For the text-containing cell, return its midpoint in (X, Y) coordinate format. 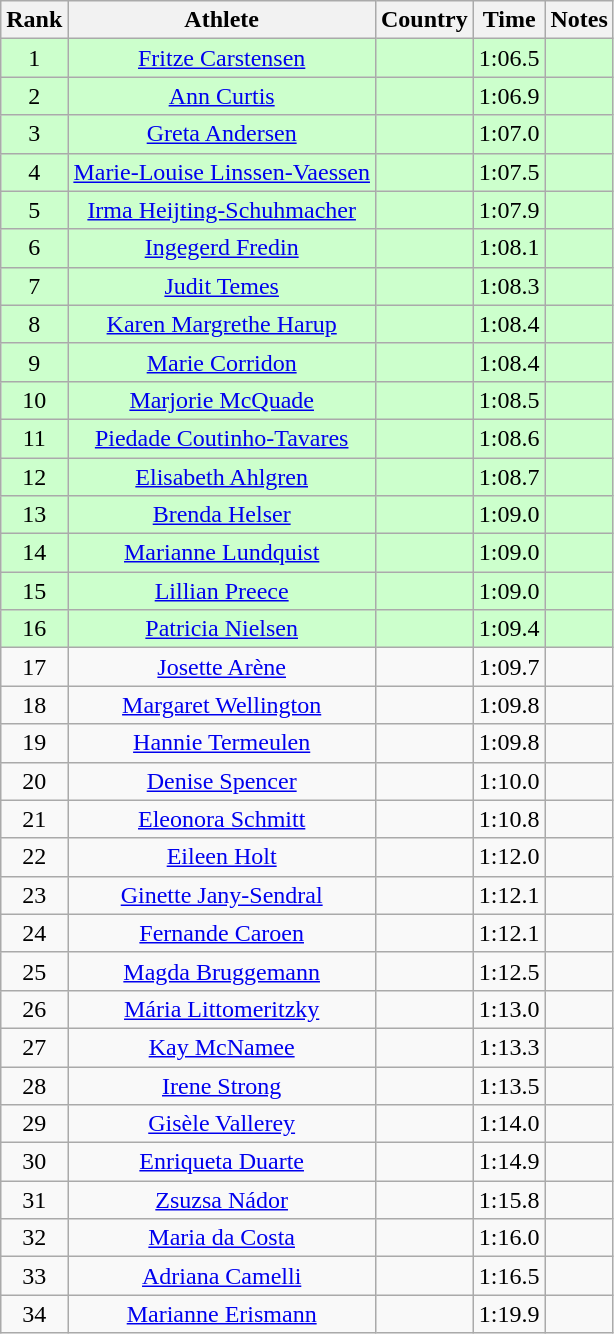
Fritze Carstensen (222, 58)
18 (34, 705)
1:12.5 (509, 971)
Country (424, 20)
2 (34, 96)
1:07.0 (509, 134)
Fernande Caroen (222, 933)
1:08.5 (509, 400)
16 (34, 629)
Karen Margrethe Harup (222, 324)
1:19.9 (509, 1314)
Zsuzsa Nádor (222, 1200)
Irene Strong (222, 1085)
Denise Spencer (222, 781)
7 (34, 286)
1:13.0 (509, 1009)
8 (34, 324)
1:16.5 (509, 1276)
12 (34, 477)
Elisabeth Ahlgren (222, 477)
Adriana Camelli (222, 1276)
Josette Arène (222, 667)
1:07.9 (509, 210)
1:08.6 (509, 438)
Margaret Wellington (222, 705)
Marie Corridon (222, 362)
Marjorie McQuade (222, 400)
1:09.4 (509, 629)
17 (34, 667)
1:16.0 (509, 1238)
Lillian Preece (222, 591)
1:06.5 (509, 58)
27 (34, 1047)
1:14.9 (509, 1162)
1:09.7 (509, 667)
Enriqueta Duarte (222, 1162)
11 (34, 438)
1:08.1 (509, 248)
32 (34, 1238)
29 (34, 1124)
19 (34, 743)
10 (34, 400)
Ginette Jany-Sendral (222, 895)
6 (34, 248)
1:08.7 (509, 477)
33 (34, 1276)
Rank (34, 20)
15 (34, 591)
26 (34, 1009)
31 (34, 1200)
Ann Curtis (222, 96)
Hannie Termeulen (222, 743)
1:15.8 (509, 1200)
1:06.9 (509, 96)
22 (34, 857)
5 (34, 210)
1:10.8 (509, 819)
23 (34, 895)
25 (34, 971)
14 (34, 553)
1:14.0 (509, 1124)
Marianne Erismann (222, 1314)
24 (34, 933)
Maria da Costa (222, 1238)
Brenda Helser (222, 515)
Piedade Coutinho-Tavares (222, 438)
4 (34, 172)
20 (34, 781)
1:13.5 (509, 1085)
1:13.3 (509, 1047)
Marie-Louise Linssen-Vaessen (222, 172)
Irma Heijting-Schuhmacher (222, 210)
Magda Bruggemann (222, 971)
3 (34, 134)
13 (34, 515)
1:12.0 (509, 857)
Marianne Lundquist (222, 553)
34 (34, 1314)
Gisèle Vallerey (222, 1124)
1:07.5 (509, 172)
Judit Temes (222, 286)
28 (34, 1085)
9 (34, 362)
Kay McNamee (222, 1047)
Notes (579, 20)
1:10.0 (509, 781)
Ingegerd Fredin (222, 248)
Eileen Holt (222, 857)
Time (509, 20)
Greta Andersen (222, 134)
1:08.3 (509, 286)
Eleonora Schmitt (222, 819)
21 (34, 819)
30 (34, 1162)
Patricia Nielsen (222, 629)
Mária Littomeritzky (222, 1009)
Athlete (222, 20)
1 (34, 58)
